Search for the cell housing the specified text and yield its (X, Y) center coordinate. 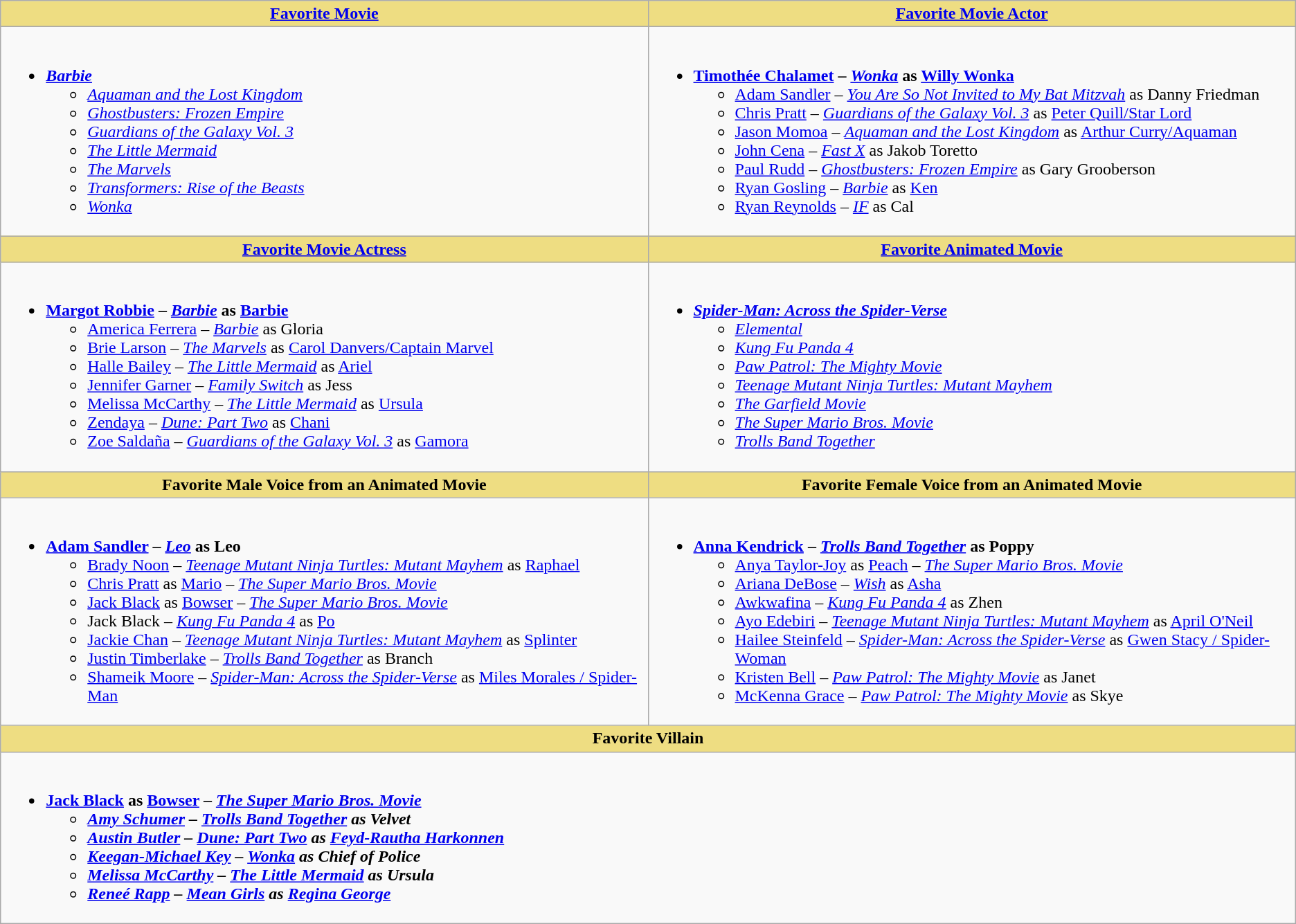
Favorite Villain (648, 739)
Favorite Movie Actress (324, 249)
Favorite Female Voice from an Animated Movie (972, 484)
Favorite Animated Movie (972, 249)
Favorite Movie (324, 14)
Favorite Movie Actor (972, 14)
Favorite Male Voice from an Animated Movie (324, 484)
